Provide the (X, Y) coordinate of the cell's center where the given text is located.  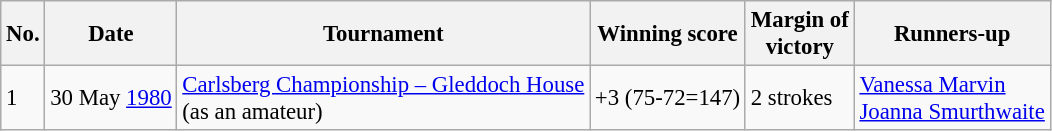
No. (23, 34)
Margin ofvictory (800, 34)
Date (111, 34)
+3 (75-72=147) (668, 98)
Runners-up (952, 34)
Carlsberg Championship – Gleddoch House(as an amateur) (384, 98)
30 May 1980 (111, 98)
2 strokes (800, 98)
Winning score (668, 34)
Vanessa Marvin Joanna Smurthwaite (952, 98)
Tournament (384, 34)
1 (23, 98)
